Output the [x, y] coordinate of the center of the cell containing the given text.  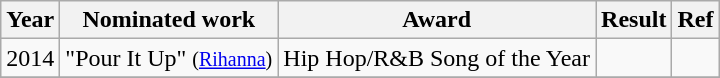
Hip Hop/R&B Song of the Year [437, 58]
Award [437, 20]
Ref [696, 20]
2014 [30, 58]
Year [30, 20]
Nominated work [169, 20]
Result [634, 20]
"Pour It Up" (Rihanna) [169, 58]
